Find where the given text appears and provide that cell's center as [X, Y] coordinate. 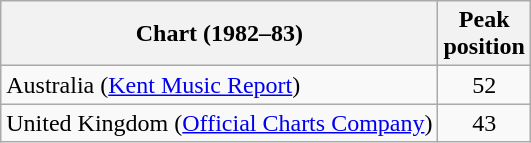
Australia (Kent Music Report) [220, 85]
43 [484, 123]
Chart (1982–83) [220, 34]
52 [484, 85]
Peak position [484, 34]
United Kingdom (Official Charts Company) [220, 123]
